Extract the (x, y) coordinate from the center of the cell holding the provided text.  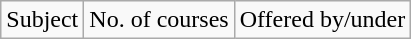
No. of courses (159, 20)
Subject (42, 20)
Offered by/under (322, 20)
